From the cell containing the given text, extract its center point as [x, y] coordinate. 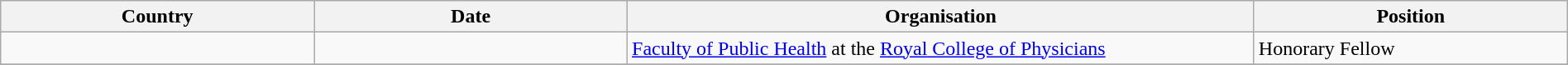
Organisation [941, 17]
Country [157, 17]
Date [471, 17]
Honorary Fellow [1411, 48]
Faculty of Public Health at the Royal College of Physicians [941, 48]
Position [1411, 17]
